Scan for the cell matching the given text and deliver its [x, y] coordinate at center. 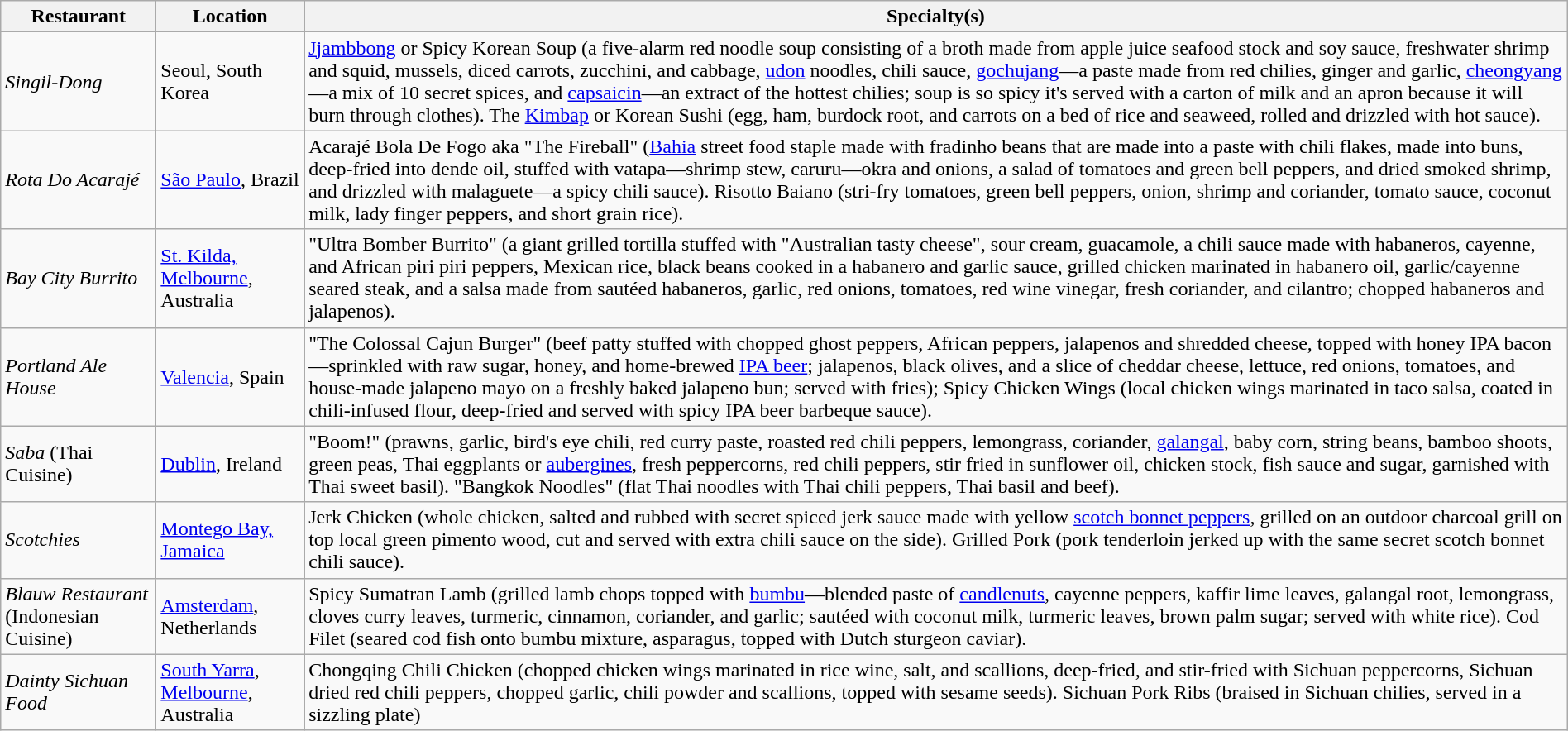
South Yarra, Melbourne, Australia [230, 692]
Valencia, Spain [230, 377]
Rota Do Acarajé [79, 180]
Scotchies [79, 540]
Seoul, South Korea [230, 81]
Bay City Burrito [79, 278]
Blauw Restaurant (Indonesian Cuisine) [79, 616]
Singil-Dong [79, 81]
Location [230, 17]
Saba (Thai Cuisine) [79, 464]
Montego Bay, Jamaica [230, 540]
Dainty Sichuan Food [79, 692]
Specialty(s) [936, 17]
Amsterdam, Netherlands [230, 616]
Restaurant [79, 17]
St. Kilda, Melbourne, Australia [230, 278]
Dublin, Ireland [230, 464]
Portland Ale House [79, 377]
São Paulo, Brazil [230, 180]
